From the cell containing the given text, extract its center point as [X, Y] coordinate. 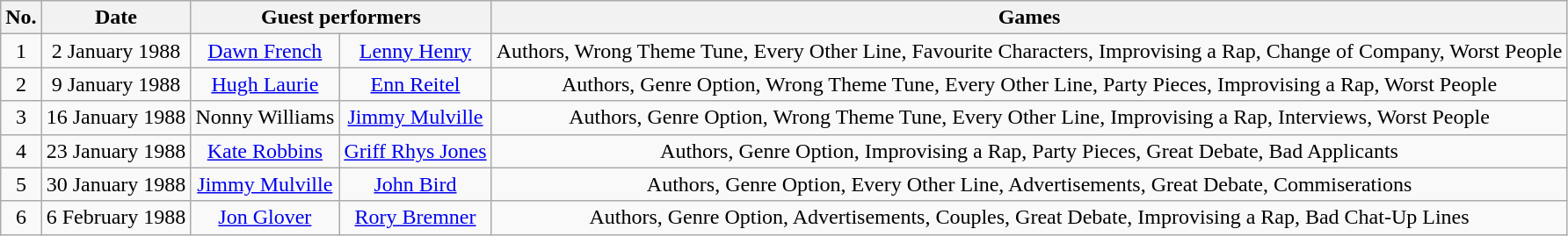
6 February 1988 [116, 218]
4 [21, 151]
Lenny Henry [415, 51]
John Bird [415, 184]
Kate Robbins [265, 151]
Authors, Wrong Theme Tune, Every Other Line, Favourite Characters, Improvising a Rap, Change of Company, Worst People [1029, 51]
Dawn French [265, 51]
Rory Bremner [415, 218]
5 [21, 184]
Nonny Williams [265, 118]
3 [21, 118]
2 January 1988 [116, 51]
2 [21, 84]
Jon Glover [265, 218]
6 [21, 218]
9 January 1988 [116, 84]
Date [116, 18]
Authors, Genre Option, Wrong Theme Tune, Every Other Line, Party Pieces, Improvising a Rap, Worst People [1029, 84]
No. [21, 18]
Guest performers [341, 18]
Hugh Laurie [265, 84]
Authors, Genre Option, Improvising a Rap, Party Pieces, Great Debate, Bad Applicants [1029, 151]
Authors, Genre Option, Every Other Line, Advertisements, Great Debate, Commiserations [1029, 184]
1 [21, 51]
16 January 1988 [116, 118]
30 January 1988 [116, 184]
Griff Rhys Jones [415, 151]
Authors, Genre Option, Wrong Theme Tune, Every Other Line, Improvising a Rap, Interviews, Worst People [1029, 118]
23 January 1988 [116, 151]
Games [1029, 18]
Enn Reitel [415, 84]
Authors, Genre Option, Advertisements, Couples, Great Debate, Improvising a Rap, Bad Chat-Up Lines [1029, 218]
